Pinpoint the cell where the given text exists, returning its (x, y) midpoint coordinate. 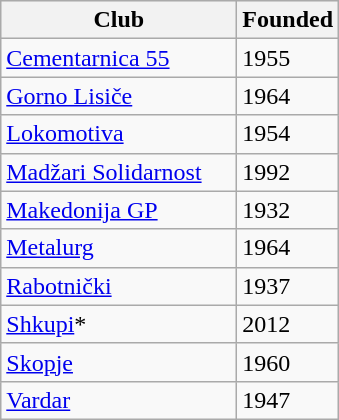
Skopje (119, 362)
Club (119, 20)
Makedonija GP (119, 210)
1992 (288, 172)
1937 (288, 286)
1932 (288, 210)
Founded (288, 20)
1954 (288, 134)
1947 (288, 400)
Metalurg (119, 248)
Rabotnički (119, 286)
Lokomotiva (119, 134)
1960 (288, 362)
2012 (288, 324)
Madžari Solidarnost (119, 172)
Vardar (119, 400)
Cementarnica 55 (119, 58)
Gorno Lisiče (119, 96)
1955 (288, 58)
Shkupi* (119, 324)
